Locate the cell with the specified text and output its (X, Y) center coordinate. 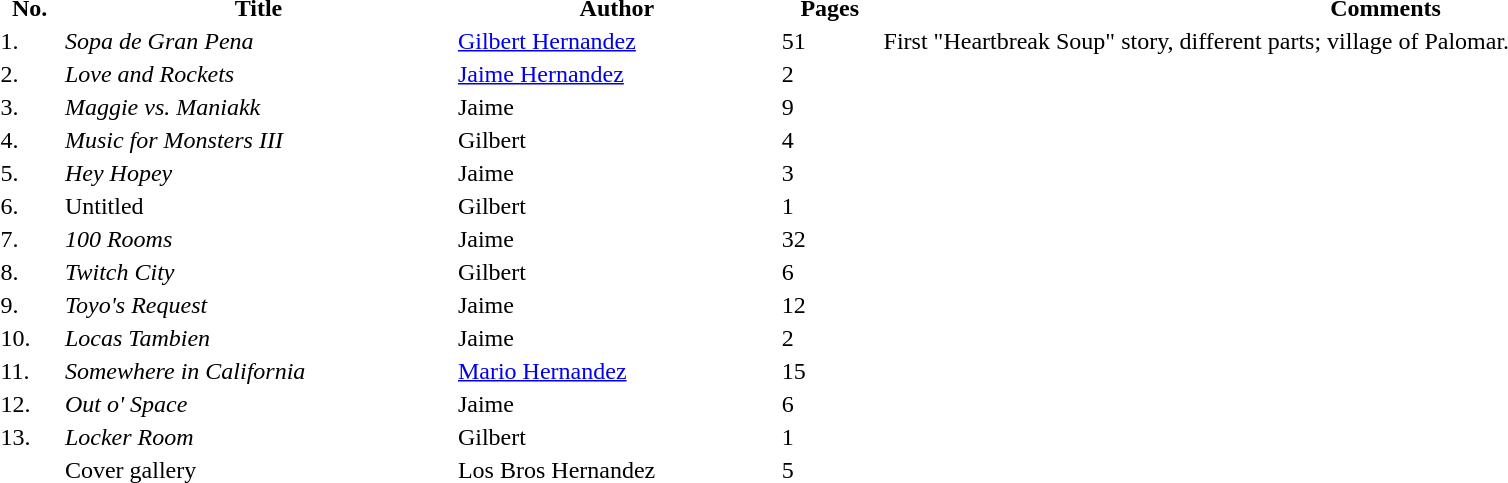
100 Rooms (258, 239)
Out o' Space (258, 404)
12 (830, 305)
4 (830, 140)
Twitch City (258, 272)
Sopa de Gran Pena (258, 41)
9 (830, 107)
3 (830, 173)
Hey Hopey (258, 173)
Love and Rockets (258, 74)
Locas Tambien (258, 338)
51 (830, 41)
Jaime Hernandez (616, 74)
Somewhere in California (258, 371)
Maggie vs. Maniakk (258, 107)
Gilbert Hernandez (616, 41)
Mario Hernandez (616, 371)
Untitled (258, 206)
15 (830, 371)
32 (830, 239)
Music for Monsters III (258, 140)
Locker Room (258, 437)
Toyo's Request (258, 305)
